Provide the [X, Y] coordinate of the cell's center where the given text is located.  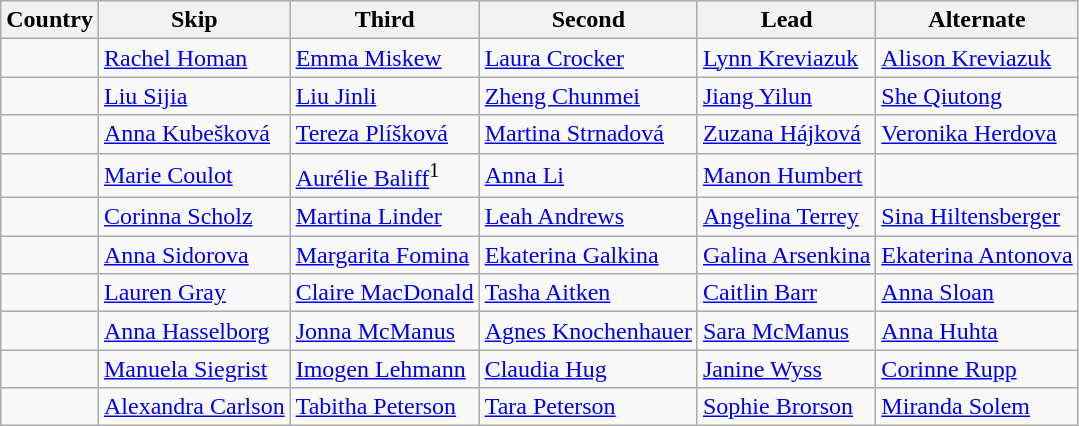
Jonna McManus [384, 331]
She Qiutong [977, 96]
Country [50, 20]
Jiang Yilun [786, 96]
Alexandra Carlson [194, 407]
Caitlin Barr [786, 293]
Anna Li [588, 176]
Alternate [977, 20]
Sara McManus [786, 331]
Rachel Homan [194, 58]
Leah Andrews [588, 217]
Tereza Plíšková [384, 134]
Tabitha Peterson [384, 407]
Agnes Knochenhauer [588, 331]
Anna Huhta [977, 331]
Ekaterina Antonova [977, 255]
Tasha Aitken [588, 293]
Skip [194, 20]
Alison Kreviazuk [977, 58]
Marie Coulot [194, 176]
Manuela Siegrist [194, 369]
Liu Sijia [194, 96]
Zheng Chunmei [588, 96]
Third [384, 20]
Miranda Solem [977, 407]
Sina Hiltensberger [977, 217]
Janine Wyss [786, 369]
Anna Kubešková [194, 134]
Veronika Herdova [977, 134]
Aurélie Baliff1 [384, 176]
Galina Arsenkina [786, 255]
Anna Sloan [977, 293]
Margarita Fomina [384, 255]
Ekaterina Galkina [588, 255]
Claire MacDonald [384, 293]
Claudia Hug [588, 369]
Liu Jinli [384, 96]
Lynn Kreviazuk [786, 58]
Zuzana Hájková [786, 134]
Second [588, 20]
Manon Humbert [786, 176]
Emma Miskew [384, 58]
Sophie Brorson [786, 407]
Lauren Gray [194, 293]
Anna Sidorova [194, 255]
Laura Crocker [588, 58]
Angelina Terrey [786, 217]
Tara Peterson [588, 407]
Anna Hasselborg [194, 331]
Lead [786, 20]
Martina Strnadová [588, 134]
Corinne Rupp [977, 369]
Corinna Scholz [194, 217]
Martina Linder [384, 217]
Imogen Lehmann [384, 369]
